Pinpoint the cell where the given text exists, returning its [x, y] midpoint coordinate. 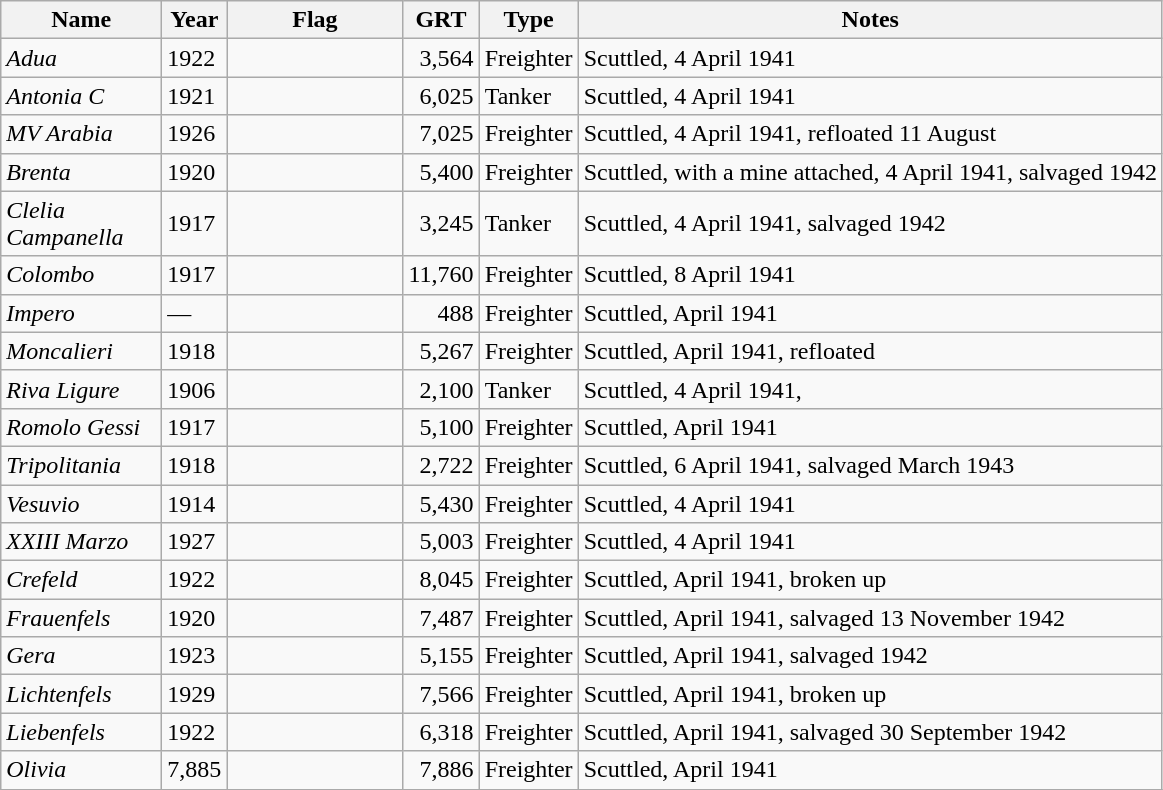
5,155 [441, 656]
1926 [194, 134]
1906 [194, 389]
11,760 [441, 275]
XXIII Marzo [82, 542]
Type [528, 20]
488 [441, 313]
Vesuvio [82, 503]
Colombo [82, 275]
3,245 [441, 224]
5,430 [441, 503]
6,025 [441, 96]
Lichtenfels [82, 694]
1927 [194, 542]
Name [82, 20]
MV Arabia [82, 134]
Moncalieri [82, 351]
Gera [82, 656]
5,003 [441, 542]
2,722 [441, 465]
6,318 [441, 732]
1923 [194, 656]
7,025 [441, 134]
Riva Ligure [82, 389]
GRT [441, 20]
5,267 [441, 351]
1929 [194, 694]
7,886 [441, 770]
Notes [870, 20]
3,564 [441, 58]
Olivia [82, 770]
Scuttled, April 1941, refloated [870, 351]
Frauenfels [82, 618]
Liebenfels [82, 732]
Flag [315, 20]
1921 [194, 96]
Tripolitania [82, 465]
Scuttled, April 1941, salvaged 1942 [870, 656]
Brenta [82, 172]
Scuttled, 8 April 1941 [870, 275]
Scuttled, 4 April 1941, salvaged 1942 [870, 224]
Scuttled, April 1941, salvaged 30 September 1942 [870, 732]
5,100 [441, 427]
7,487 [441, 618]
Scuttled, 6 April 1941, salvaged March 1943 [870, 465]
7,885 [194, 770]
Scuttled, with a mine attached, 4 April 1941, salvaged 1942 [870, 172]
7,566 [441, 694]
Scuttled, 4 April 1941, refloated 11 August [870, 134]
Impero [82, 313]
Scuttled, April 1941, salvaged 13 November 1942 [870, 618]
2,100 [441, 389]
8,045 [441, 580]
Clelia Campanella [82, 224]
Scuttled, 4 April 1941, [870, 389]
Adua [82, 58]
— [194, 313]
5,400 [441, 172]
Antonia C [82, 96]
1914 [194, 503]
Year [194, 20]
Romolo Gessi [82, 427]
Crefeld [82, 580]
